Output the (x, y) coordinate of the center of the cell containing the given text.  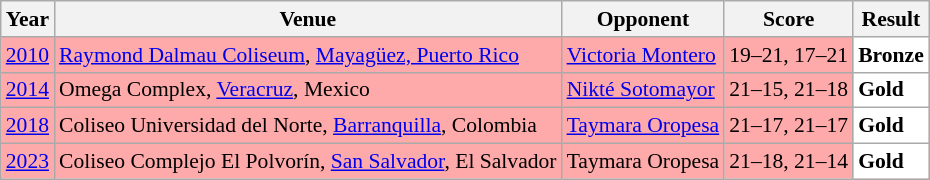
Victoria Montero (644, 55)
Opponent (644, 19)
2010 (28, 55)
21–15, 21–18 (788, 90)
Venue (308, 19)
Score (788, 19)
Bronze (891, 55)
2018 (28, 126)
2023 (28, 162)
Nikté Sotomayor (644, 90)
Coliseo Universidad del Norte, Barranquilla, Colombia (308, 126)
Coliseo Complejo El Polvorín, San Salvador, El Salvador (308, 162)
Result (891, 19)
Raymond Dalmau Coliseum, Mayagüez, Puerto Rico (308, 55)
Year (28, 19)
Omega Complex, Veracruz, Mexico (308, 90)
19–21, 17–21 (788, 55)
21–17, 21–17 (788, 126)
21–18, 21–14 (788, 162)
2014 (28, 90)
